Return the (X, Y) coordinate for the center point of the cell that contains the specified text.  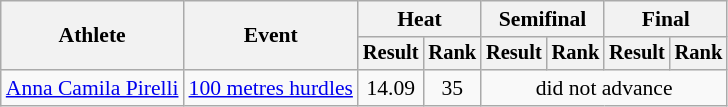
14.09 (391, 88)
Athlete (92, 36)
Heat (420, 19)
100 metres hurdles (271, 88)
Semifinal (542, 19)
Final (666, 19)
35 (452, 88)
Event (271, 36)
Anna Camila Pirelli (92, 88)
did not advance (604, 88)
